Return (X, Y) of the center of cell containing provided text 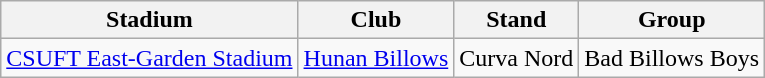
Bad Billows Boys (672, 58)
Group (672, 20)
Stadium (150, 20)
CSUFT East-Garden Stadium (150, 58)
Club (376, 20)
Stand (516, 20)
Hunan Billows (376, 58)
Curva Nord (516, 58)
